Return the (X, Y) coordinate for the center point of the cell that contains the specified text.  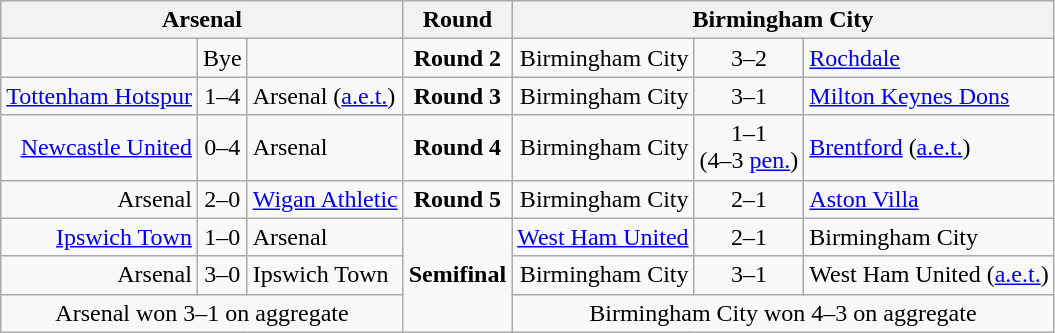
3–0 (222, 275)
Wigan Athletic (325, 199)
Newcastle United (100, 148)
Semifinal (457, 275)
Brentford (a.e.t.) (929, 148)
1–1(4–3 pen.) (749, 148)
Birmingham City won 4–3 on aggregate (784, 313)
Bye (222, 58)
0–4 (222, 148)
West Ham United (603, 237)
Tottenham Hotspur (100, 96)
1–4 (222, 96)
2–0 (222, 199)
Round (457, 20)
West Ham United (a.e.t.) (929, 275)
Round 4 (457, 148)
Round 3 (457, 96)
Aston Villa (929, 199)
Milton Keynes Dons (929, 96)
3–2 (749, 58)
Arsenal (a.e.t.) (325, 96)
Rochdale (929, 58)
1–0 (222, 237)
Arsenal won 3–1 on aggregate (202, 313)
Round 5 (457, 199)
Round 2 (457, 58)
